Search for the cell housing the specified text and yield its (x, y) center coordinate. 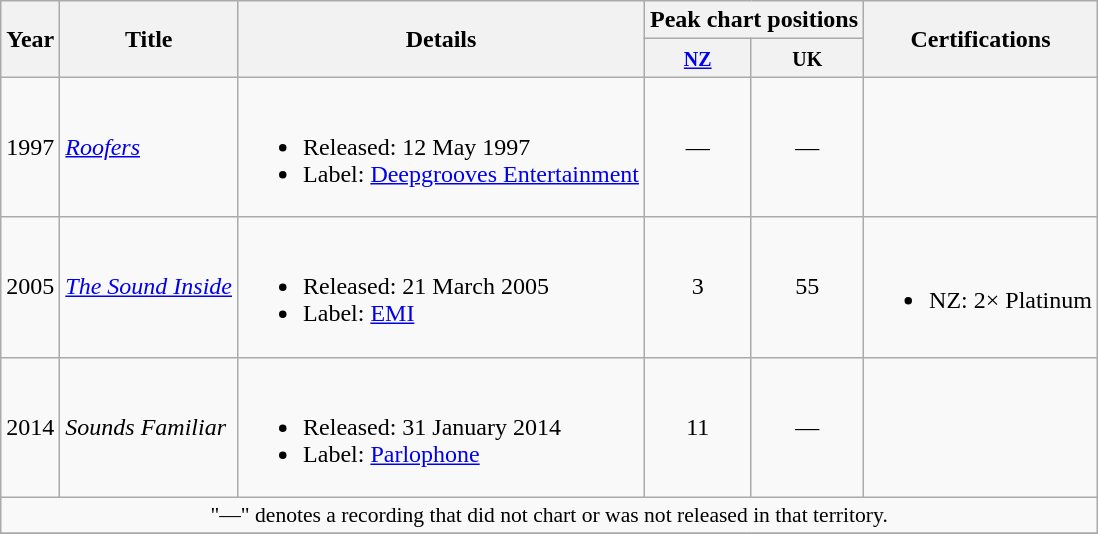
NZ (697, 58)
55 (808, 287)
Year (30, 39)
NZ: 2× Platinum (981, 287)
11 (697, 427)
Details (442, 39)
2014 (30, 427)
The Sound Inside (149, 287)
1997 (30, 147)
Sounds Familiar (149, 427)
Certifications (981, 39)
2005 (30, 287)
Roofers (149, 147)
Released: 21 March 2005Label: EMI (442, 287)
Peak chart positions (754, 20)
3 (697, 287)
Released: 12 May 1997Label: Deepgrooves Entertainment (442, 147)
Title (149, 39)
UK (808, 58)
Released: 31 January 2014Label: Parlophone (442, 427)
"—" denotes a recording that did not chart or was not released in that territory. (550, 515)
